Return [X, Y] of the center of cell containing provided text 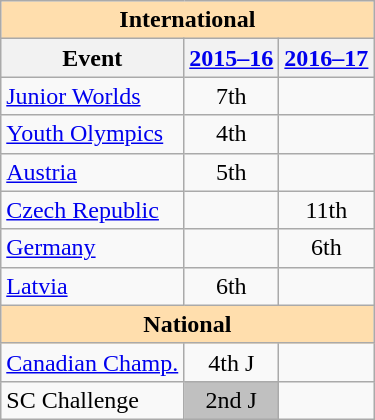
4th [232, 134]
Event [92, 58]
Czech Republic [92, 210]
Junior Worlds [92, 96]
4th J [232, 362]
Austria [92, 172]
SC Challenge [92, 400]
International [188, 20]
Latvia [92, 286]
5th [232, 172]
National [188, 324]
2015–16 [232, 58]
Canadian Champ. [92, 362]
7th [232, 96]
Youth Olympics [92, 134]
2016–17 [326, 58]
Germany [92, 248]
11th [326, 210]
2nd J [232, 400]
